Detect which cell encompasses the target text, then output its (x, y) center coordinate. 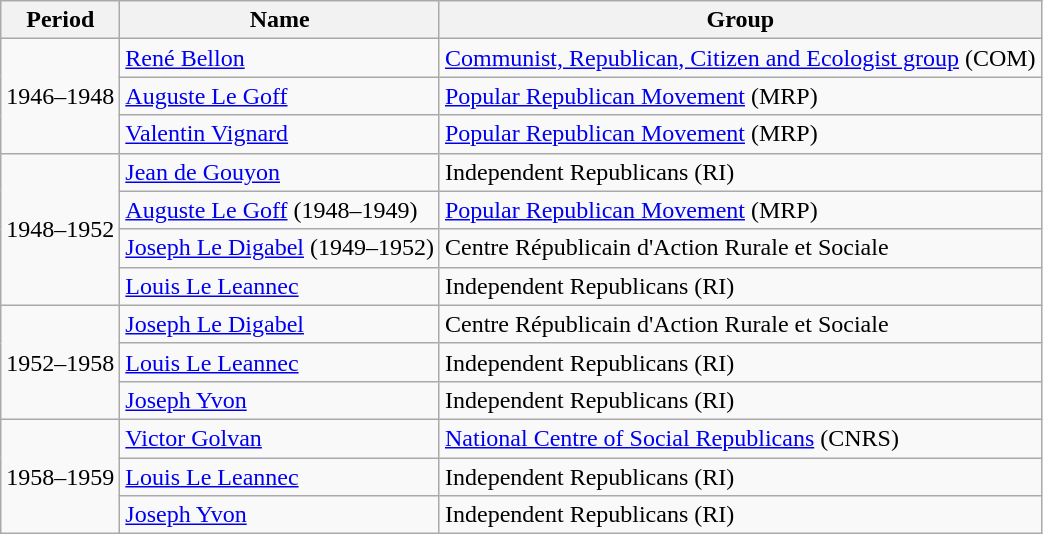
Name (280, 20)
Victor Golvan (280, 438)
Auguste Le Goff (1948–1949) (280, 210)
Joseph Le Digabel (280, 324)
1946–1948 (60, 96)
Auguste Le Goff (280, 96)
Period (60, 20)
René Bellon (280, 58)
1958–1959 (60, 476)
Communist, Republican, Citizen and Ecologist group (COM) (740, 58)
1952–1958 (60, 362)
Group (740, 20)
Jean de Gouyon (280, 172)
Valentin Vignard (280, 134)
1948–1952 (60, 229)
Joseph Le Digabel (1949–1952) (280, 248)
National Centre of Social Republicans (CNRS) (740, 438)
